Determine the (X, Y) coordinate at the center of the cell enclosing the given text.  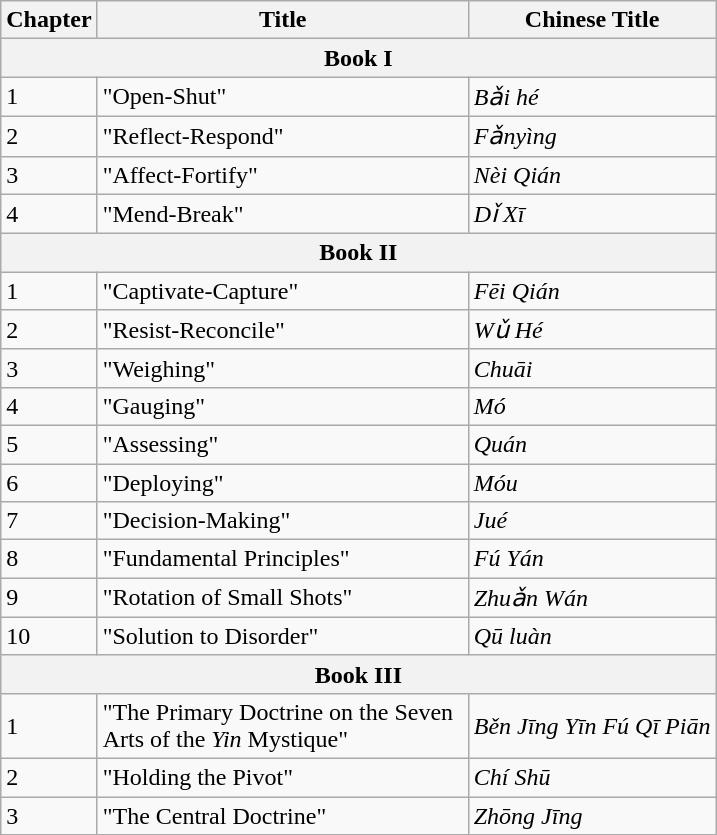
"Decision-Making" (282, 521)
"The Central Doctrine" (282, 815)
5 (49, 444)
Móu (592, 483)
8 (49, 559)
Wǔ Hé (592, 330)
"Weighing" (282, 368)
Book III (358, 674)
"Holding the Pivot" (282, 777)
"Rotation of Small Shots" (282, 598)
"Deploying" (282, 483)
Zhōng Jīng (592, 815)
Chuāi (592, 368)
Chinese Title (592, 20)
9 (49, 598)
"The Primary Doctrine on the Seven Arts of the Yin Mystique" (282, 726)
"Solution to Disorder" (282, 636)
Quán (592, 444)
Dǐ Xī (592, 214)
Běn Jīng Yīn Fú Qī Piān (592, 726)
Zhuǎn Wán (592, 598)
Fēi Qián (592, 291)
"Assessing" (282, 444)
6 (49, 483)
Mó (592, 406)
Fú Yán (592, 559)
"Fundamental Principles" (282, 559)
Jué (592, 521)
"Mend-Break" (282, 214)
Chí Shū (592, 777)
"Resist-Reconcile" (282, 330)
Title (282, 20)
7 (49, 521)
10 (49, 636)
Book II (358, 253)
"Gauging" (282, 406)
Qū luàn (592, 636)
"Reflect-Respond" (282, 136)
"Affect-Fortify" (282, 175)
Book I (358, 58)
Nèi Qián (592, 175)
Chapter (49, 20)
Fǎnyìng (592, 136)
Bǎi hé (592, 97)
"Open-Shut" (282, 97)
"Captivate-Capture" (282, 291)
